Locate the cell with the specified text and output its [x, y] center coordinate. 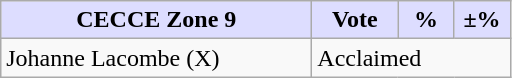
±% [482, 20]
Acclaimed [411, 58]
Johanne Lacombe (X) [156, 58]
Vote [355, 20]
CECCE Zone 9 [156, 20]
% [426, 20]
